Locate the cell with the specified text and output its (X, Y) center coordinate. 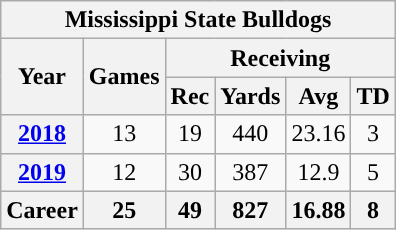
Games (124, 77)
16.88 (318, 210)
8 (373, 210)
13 (124, 134)
23.16 (318, 134)
49 (190, 210)
Receiving (280, 58)
12 (124, 172)
2018 (42, 134)
Avg (318, 96)
440 (250, 134)
12.9 (318, 172)
Yards (250, 96)
Career (42, 210)
Rec (190, 96)
30 (190, 172)
827 (250, 210)
5 (373, 172)
TD (373, 96)
19 (190, 134)
25 (124, 210)
2019 (42, 172)
Year (42, 77)
Mississippi State Bulldogs (198, 20)
3 (373, 134)
387 (250, 172)
